Output the [X, Y] coordinate of the center of the cell containing the given text.  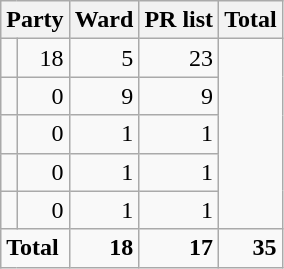
35 [251, 248]
23 [179, 58]
Party [35, 20]
5 [104, 58]
17 [179, 248]
PR list [179, 20]
Ward [104, 20]
